Capture the cell that displays the provided text and extract its [x, y] central coordinate. 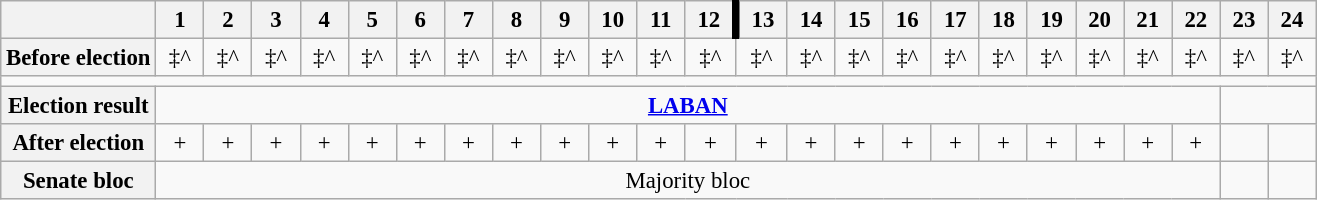
18 [1003, 20]
24 [1292, 20]
3 [276, 20]
10 [613, 20]
19 [1051, 20]
Majority bloc [688, 181]
LABAN [688, 106]
4 [324, 20]
16 [907, 20]
5 [372, 20]
21 [1148, 20]
Election result [78, 106]
9 [565, 20]
1 [180, 20]
7 [468, 20]
8 [516, 20]
After election [78, 143]
14 [811, 20]
15 [859, 20]
22 [1196, 20]
6 [420, 20]
23 [1244, 20]
13 [762, 20]
Before election [78, 58]
20 [1100, 20]
12 [710, 20]
11 [661, 20]
2 [228, 20]
Senate bloc [78, 181]
17 [955, 20]
